Find where the given text appears and provide that cell's center as [x, y] coordinate. 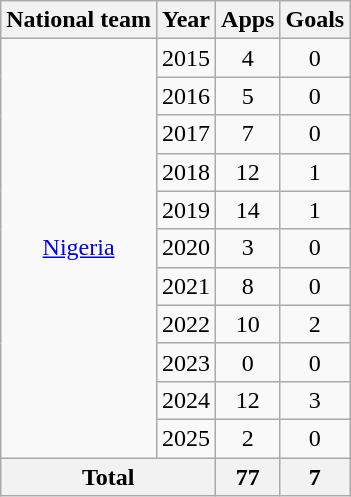
8 [248, 286]
2018 [186, 172]
2020 [186, 248]
2019 [186, 210]
5 [248, 96]
Apps [248, 20]
Year [186, 20]
2015 [186, 58]
4 [248, 58]
2023 [186, 362]
Total [108, 477]
National team [79, 20]
Nigeria [79, 248]
Goals [315, 20]
2016 [186, 96]
10 [248, 324]
2024 [186, 400]
14 [248, 210]
2021 [186, 286]
2022 [186, 324]
77 [248, 477]
2025 [186, 438]
2017 [186, 134]
